Capture the cell that displays the provided text and extract its (X, Y) central coordinate. 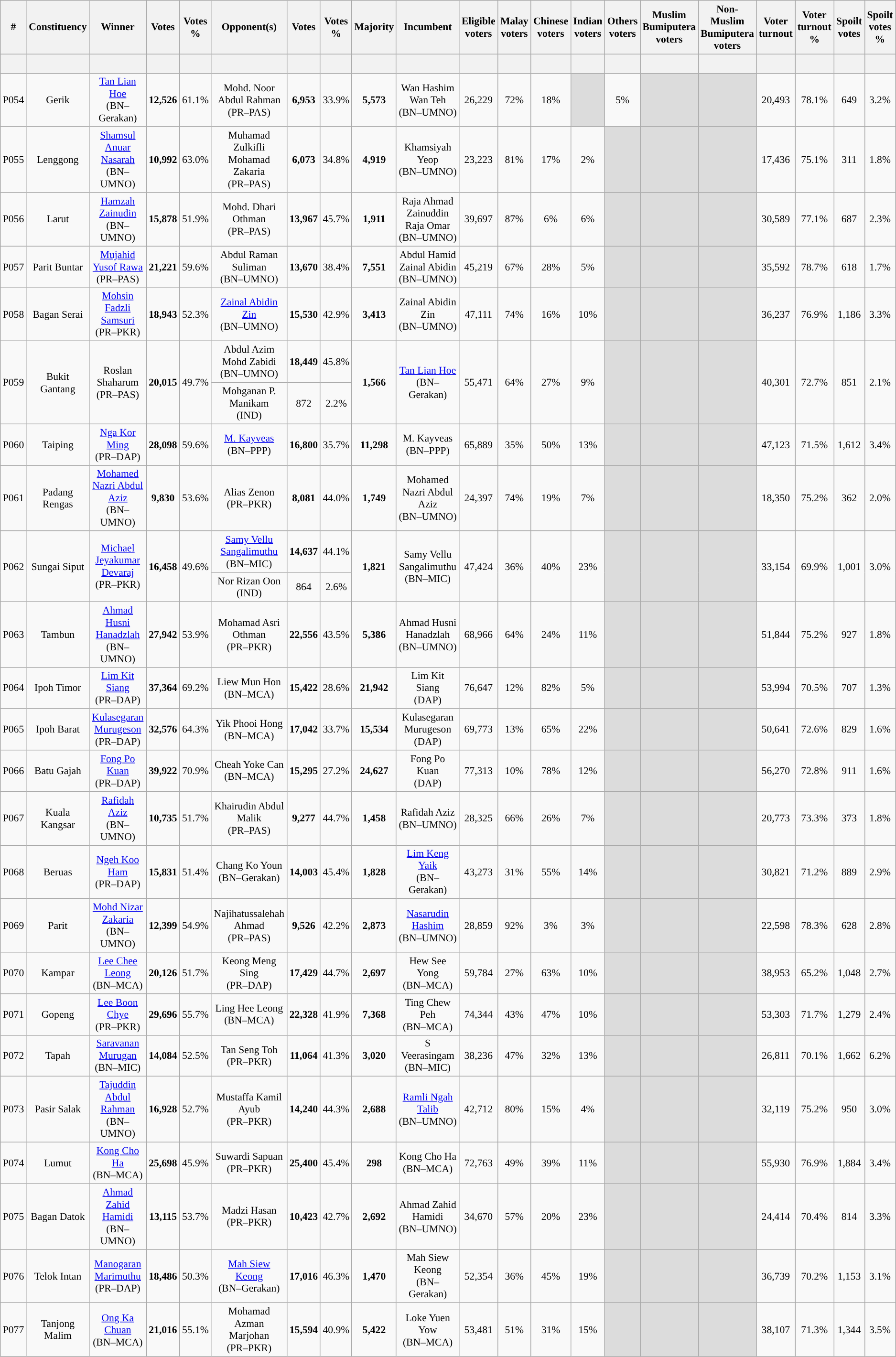
17,436 (776, 160)
61.1% (195, 100)
92% (514, 926)
Padang Rengas (57, 498)
P056 (13, 219)
1,911 (374, 219)
18,350 (776, 498)
24,627 (374, 771)
24% (551, 635)
P065 (13, 730)
Muslim Bumiputera voters (669, 27)
P071 (13, 1015)
Mohd. Dhari Othman(PR–PAS) (249, 219)
47,424 (479, 567)
1,186 (849, 314)
P057 (13, 267)
Tapah (57, 1056)
77.1% (814, 219)
9,830 (163, 498)
30,821 (776, 872)
46.3% (336, 1276)
Nasarudin Hashim(BN–UMNO) (427, 926)
53,303 (776, 1015)
78.3% (814, 926)
63.0% (195, 160)
Spoilt votes % (880, 27)
Voter turnout % (814, 27)
24,414 (776, 1217)
71.5% (814, 444)
21,221 (163, 267)
6.2% (880, 1056)
13,115 (163, 1217)
29,696 (163, 1015)
1,828 (374, 872)
3.1% (880, 1276)
Ramli Ngah Talib(BN–UMNO) (427, 1109)
P068 (13, 872)
49.7% (195, 382)
2.6% (336, 587)
1,048 (849, 973)
Ong Ka Chuan(BN–MCA) (118, 1330)
7,368 (374, 1015)
56,270 (776, 771)
P055 (13, 160)
P076 (13, 1276)
40% (551, 567)
13,967 (304, 219)
50,641 (776, 730)
Wan Hashim Wan Teh(BN–UMNO) (427, 100)
1,344 (849, 1330)
851 (849, 382)
Hamzah Zainudin(BN–UMNO) (118, 219)
649 (849, 100)
Lumut (57, 1163)
75.1% (814, 160)
Spoilt votes (849, 27)
1,153 (849, 1276)
40,301 (776, 382)
Nga Kor Ming(PR–DAP) (118, 444)
Suwardi Sapuan(PR–PKR) (249, 1163)
Mohganan P. Manikam(IND) (249, 403)
28.6% (336, 688)
38,953 (776, 973)
1,821 (374, 567)
Saravanan Murugan(BN–MIC) (118, 1056)
71.3% (814, 1330)
78.7% (814, 267)
10,735 (163, 819)
51.4% (195, 872)
42,712 (479, 1109)
Gerik (57, 100)
Sungai Siput (57, 567)
618 (849, 267)
14,240 (304, 1109)
P062 (13, 567)
66% (514, 819)
17,016 (304, 1276)
20,773 (776, 819)
Lenggong (57, 160)
Majority (374, 27)
Bukit Gantang (57, 382)
Ling Hee Leong(BN–MCA) (249, 1015)
28,325 (479, 819)
76,647 (479, 688)
16,800 (304, 444)
69.2% (195, 688)
P069 (13, 926)
5,386 (374, 635)
Abdul Raman Suliman(BN–UMNO) (249, 267)
P064 (13, 688)
32,576 (163, 730)
Lee Boon Chye(PR–PKR) (118, 1015)
87% (514, 219)
P060 (13, 444)
P063 (13, 635)
P075 (13, 1217)
814 (849, 1217)
Najihatussalehah Ahmad(PR–PAS) (249, 926)
50.3% (195, 1276)
4,919 (374, 160)
43,273 (479, 872)
Kuala Kangsar (57, 819)
12,526 (163, 100)
52.3% (195, 314)
Cheah Yoke Can(BN–MCA) (249, 771)
4% (588, 1109)
15,422 (304, 688)
Abdul Hamid Zainal Abidin(BN–UMNO) (427, 267)
927 (849, 635)
21,016 (163, 1330)
Muhamad Zulkifli Mohamad Zakaria(PR–PAS) (249, 160)
5,422 (374, 1330)
28,098 (163, 444)
Eligible voters (479, 27)
707 (849, 688)
42.9% (336, 314)
Batu Gajah (57, 771)
52,354 (479, 1276)
2% (588, 160)
72.6% (814, 730)
Alias Zenon(PR–PKR) (249, 498)
2.2% (336, 403)
Mohd Nizar Zakaria(BN–UMNO) (118, 926)
18,486 (163, 1276)
53.6% (195, 498)
18,449 (304, 362)
Abdul Azim Mohd Zabidi(BN–UMNO) (249, 362)
829 (849, 730)
10,992 (163, 160)
73.3% (814, 819)
Tambun (57, 635)
67% (514, 267)
6,073 (304, 160)
Opponent(s) (249, 27)
39% (551, 1163)
3,413 (374, 314)
2,697 (374, 973)
1,470 (374, 1276)
2.9% (880, 872)
9% (588, 382)
39,922 (163, 771)
Mohsin Fadzli Samsuri(PR–PKR) (118, 314)
P054 (13, 100)
Taiping (57, 444)
45.7% (336, 219)
Michael Jeyakumar Devaraj(PR–PKR) (118, 567)
17,042 (304, 730)
6,953 (304, 100)
Larut (57, 219)
15,295 (304, 771)
Mohd. Noor Abdul Rahman(PR–PAS) (249, 100)
14,003 (304, 872)
889 (849, 872)
55% (551, 872)
53,994 (776, 688)
1,458 (374, 819)
47,123 (776, 444)
Mujahid Yusof Rawa(PR–PAS) (118, 267)
Ngeh Koo Ham(PR–DAP) (118, 872)
69,773 (479, 730)
80% (514, 1109)
Malay voters (514, 27)
P073 (13, 1109)
37,364 (163, 688)
Mohamad Asri Othman(PR–PKR) (249, 635)
36,237 (776, 314)
Gopeng (57, 1015)
28,859 (479, 926)
50% (551, 444)
20,493 (776, 100)
3.5% (880, 1330)
72% (514, 100)
Manogaran Marimuthu(PR–DAP) (118, 1276)
Constituency (57, 27)
P074 (13, 1163)
P059 (13, 382)
22% (588, 730)
Pasir Salak (57, 1109)
Lee Chee Leong(BN–MCA) (118, 973)
1,001 (849, 567)
16,928 (163, 1109)
45% (551, 1276)
33.7% (336, 730)
1.7% (880, 267)
42.2% (336, 926)
15,534 (374, 730)
Winner (118, 27)
71.7% (814, 1015)
Ipoh Barat (57, 730)
Parit Buntar (57, 267)
55,471 (479, 382)
Hew See Yong(BN–MCA) (427, 973)
Lim Kit Siang(DAP) (427, 688)
11,298 (374, 444)
21,942 (374, 688)
Mohamad Azman Marjohan(PR–PKR) (249, 1330)
2.8% (880, 926)
1,566 (374, 382)
26,229 (479, 100)
Ipoh Timor (57, 688)
1,884 (849, 1163)
Chinese voters (551, 27)
Bagan Datok (57, 1217)
42.7% (336, 1217)
53,481 (479, 1330)
872 (304, 403)
Madzi Hasan(PR–PKR) (249, 1217)
41.3% (336, 1056)
2,688 (374, 1109)
33,154 (776, 567)
47,111 (479, 314)
70.1% (814, 1056)
25,698 (163, 1163)
Loke Yuen Yow(BN–MCA) (427, 1330)
65,889 (479, 444)
Bagan Serai (57, 314)
Raja Ahmad Zainuddin Raja Omar(BN–UMNO) (427, 219)
3,020 (374, 1056)
2.0% (880, 498)
16,458 (163, 567)
P066 (13, 771)
911 (849, 771)
P072 (13, 1056)
65.2% (814, 973)
1,279 (849, 1015)
39,697 (479, 219)
45.9% (195, 1163)
69.9% (814, 567)
Fong Po Kuan(DAP) (427, 771)
Tanjong Malim (57, 1330)
3.2% (880, 100)
38,107 (776, 1330)
65% (551, 730)
26,811 (776, 1056)
17,429 (304, 973)
Khairudin Abdul Malik(PR–PAS) (249, 819)
35% (514, 444)
Telok Intan (57, 1276)
Others voters (623, 27)
44.0% (336, 498)
950 (849, 1109)
P077 (13, 1330)
Yik Phooi Hong(BN–MCA) (249, 730)
1,612 (849, 444)
25,400 (304, 1163)
18% (551, 100)
43% (514, 1015)
2.3% (880, 219)
8,081 (304, 498)
15,594 (304, 1330)
32% (551, 1056)
38.4% (336, 267)
55.1% (195, 1330)
864 (304, 587)
20% (551, 1217)
P061 (13, 498)
687 (849, 219)
63% (551, 973)
24,397 (479, 498)
9,277 (304, 819)
77,313 (479, 771)
72.8% (814, 771)
34.8% (336, 160)
7,551 (374, 267)
15,878 (163, 219)
298 (374, 1163)
Roslan Shaharum(PR–PAS) (118, 382)
33.9% (336, 100)
2.4% (880, 1015)
49.6% (195, 567)
628 (849, 926)
2.7% (880, 973)
40.9% (336, 1330)
51% (514, 1330)
Kulasegaran Murugeson(PR–DAP) (118, 730)
362 (849, 498)
78% (551, 771)
45,219 (479, 267)
30,589 (776, 219)
Non-Muslim Bumiputera voters (727, 27)
74,344 (479, 1015)
81% (514, 160)
35.7% (336, 444)
S Veerasingam(BN–MIC) (427, 1056)
Kampar (57, 973)
54.9% (195, 926)
Lim Kit Siang(PR–DAP) (118, 688)
44.3% (336, 1109)
28% (551, 267)
Shamsul Anuar Nasarah(BN–UMNO) (118, 160)
Mustaffa Kamil Ayub(PR–PKR) (249, 1109)
78.1% (814, 100)
Voter turnout (776, 27)
55.7% (195, 1015)
14,084 (163, 1056)
20,015 (163, 382)
36,739 (776, 1276)
16% (551, 314)
38,236 (479, 1056)
10,423 (304, 1217)
43.5% (336, 635)
# (13, 27)
373 (849, 819)
17% (551, 160)
Keong Meng Sing(PR–DAP) (249, 973)
1,662 (849, 1056)
51,844 (776, 635)
Incumbent (427, 27)
82% (551, 688)
51.9% (195, 219)
27,942 (163, 635)
1,749 (374, 498)
Beruas (57, 872)
5,573 (374, 100)
22,328 (304, 1015)
Indian voters (588, 27)
70.5% (814, 688)
2,873 (374, 926)
70.9% (195, 771)
55,930 (776, 1163)
311 (849, 160)
22,598 (776, 926)
41.9% (336, 1015)
59,784 (479, 973)
32,119 (776, 1109)
22,556 (304, 635)
70.4% (814, 1217)
20,126 (163, 973)
Liew Mun Hon(BN–MCA) (249, 688)
14,637 (304, 552)
27.2% (336, 771)
Chang Ko Youn(BN–Gerakan) (249, 872)
P070 (13, 973)
12,399 (163, 926)
57% (514, 1217)
2,692 (374, 1217)
Fong Po Kuan(PR–DAP) (118, 771)
Parit (57, 926)
P067 (13, 819)
9,526 (304, 926)
34,670 (479, 1217)
Tajuddin Abdul Rahman(BN–UMNO) (118, 1109)
18,943 (163, 314)
64.3% (195, 730)
72.7% (814, 382)
Kulasegaran Murugeson(DAP) (427, 730)
P058 (13, 314)
Khamsiyah Yeop(BN–UMNO) (427, 160)
1.3% (880, 688)
72,763 (479, 1163)
52.7% (195, 1109)
45.8% (336, 362)
23,223 (479, 160)
70.2% (814, 1276)
52.5% (195, 1056)
53.7% (195, 1217)
71.2% (814, 872)
11,064 (304, 1056)
68,966 (479, 635)
Ting Chew Peh(BN–MCA) (427, 1015)
49% (514, 1163)
35,592 (776, 267)
13,670 (304, 267)
2.1% (880, 382)
53.9% (195, 635)
14% (588, 872)
15,530 (304, 314)
Nor Rizan Oon(IND) (249, 587)
15,831 (163, 872)
Lim Keng Yaik(BN–Gerakan) (427, 872)
26% (551, 819)
44.1% (336, 552)
Tan Seng Toh(PR–PKR) (249, 1056)
